Determine the [x, y] coordinate at the center of the cell enclosing the given text.  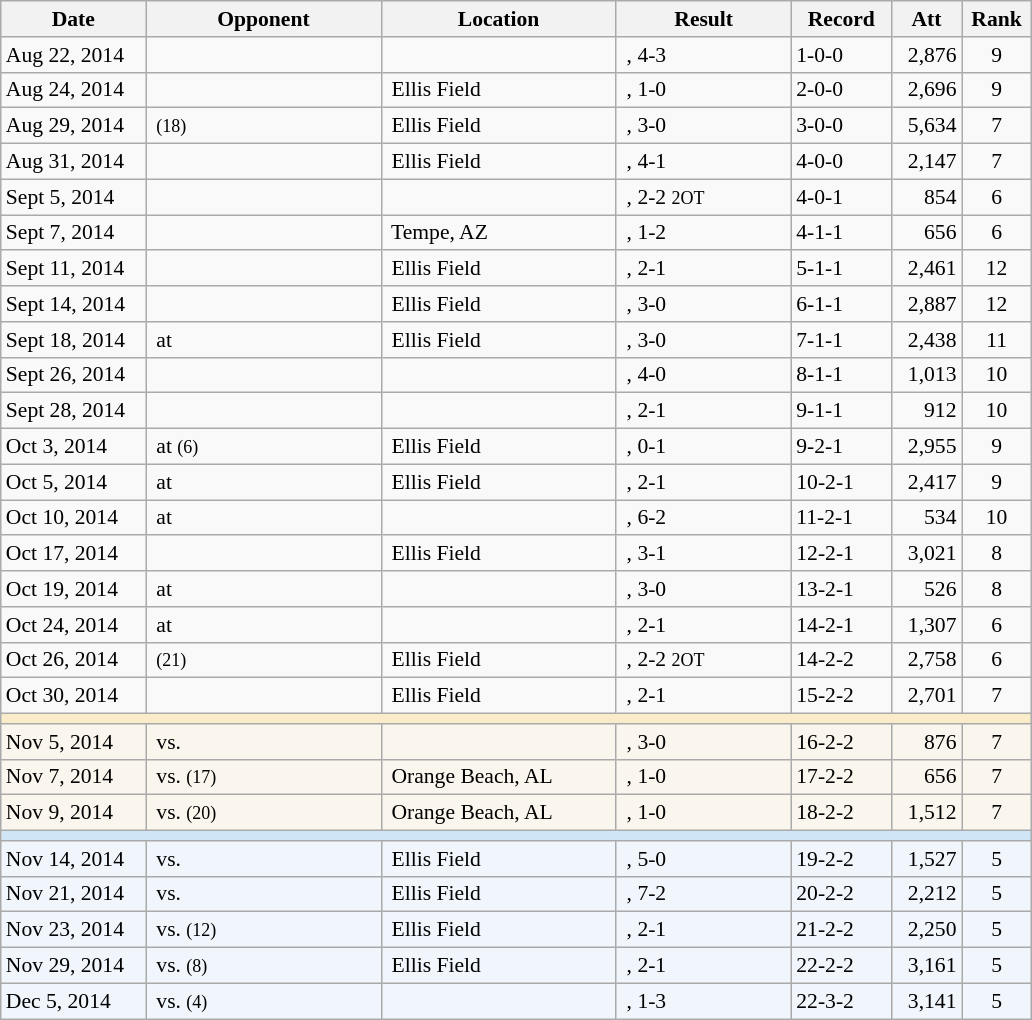
2,701 [926, 696]
, 6-2 [704, 518]
13-2-1 [841, 589]
1,013 [926, 375]
Oct 26, 2014 [74, 660]
8-1-1 [841, 375]
Sept 5, 2014 [74, 197]
Tempe, AZ [498, 233]
vs. (20) [264, 813]
3,141 [926, 1001]
9-1-1 [841, 411]
17-2-2 [841, 777]
Aug 31, 2014 [74, 162]
Nov 29, 2014 [74, 966]
Sept 26, 2014 [74, 375]
, 5-0 [704, 859]
534 [926, 518]
20-2-2 [841, 894]
14-2-1 [841, 625]
14-2-2 [841, 660]
Dec 5, 2014 [74, 1001]
Oct 3, 2014 [74, 447]
2,417 [926, 482]
, 3-1 [704, 554]
2,147 [926, 162]
, 4-1 [704, 162]
4-1-1 [841, 233]
10-2-1 [841, 482]
(21) [264, 660]
vs. (12) [264, 930]
at (6) [264, 447]
, 1-2 [704, 233]
(18) [264, 126]
Nov 7, 2014 [74, 777]
3-0-0 [841, 126]
Rank [997, 19]
Oct 24, 2014 [74, 625]
Att [926, 19]
854 [926, 197]
vs. (8) [264, 966]
2,212 [926, 894]
Aug 29, 2014 [74, 126]
Nov 23, 2014 [74, 930]
Aug 24, 2014 [74, 90]
4-0-1 [841, 197]
2,250 [926, 930]
1-0-0 [841, 55]
, 0-1 [704, 447]
Sept 11, 2014 [74, 269]
, 1-3 [704, 1001]
4-0-0 [841, 162]
2,876 [926, 55]
1,307 [926, 625]
Opponent [264, 19]
vs. (4) [264, 1001]
526 [926, 589]
1,527 [926, 859]
18-2-2 [841, 813]
Oct 19, 2014 [74, 589]
2,955 [926, 447]
Nov 14, 2014 [74, 859]
3,021 [926, 554]
912 [926, 411]
2,758 [926, 660]
Sept 14, 2014 [74, 304]
, 4-3 [704, 55]
Sept 7, 2014 [74, 233]
9-2-1 [841, 447]
3,161 [926, 966]
5-1-1 [841, 269]
Location [498, 19]
Oct 17, 2014 [74, 554]
Oct 5, 2014 [74, 482]
Oct 10, 2014 [74, 518]
7-1-1 [841, 340]
Record [841, 19]
1,512 [926, 813]
21-2-2 [841, 930]
Oct 30, 2014 [74, 696]
11 [997, 340]
Date [74, 19]
11-2-1 [841, 518]
vs. (17) [264, 777]
Sept 18, 2014 [74, 340]
Sept 28, 2014 [74, 411]
876 [926, 742]
12-2-1 [841, 554]
Nov 5, 2014 [74, 742]
2,438 [926, 340]
Aug 22, 2014 [74, 55]
Result [704, 19]
2,887 [926, 304]
2,461 [926, 269]
5,634 [926, 126]
2,696 [926, 90]
Nov 9, 2014 [74, 813]
, 7-2 [704, 894]
22-2-2 [841, 966]
, 4-0 [704, 375]
6-1-1 [841, 304]
19-2-2 [841, 859]
Nov 21, 2014 [74, 894]
15-2-2 [841, 696]
22-3-2 [841, 1001]
16-2-2 [841, 742]
2-0-0 [841, 90]
